Capture the cell that displays the provided text and extract its [X, Y] central coordinate. 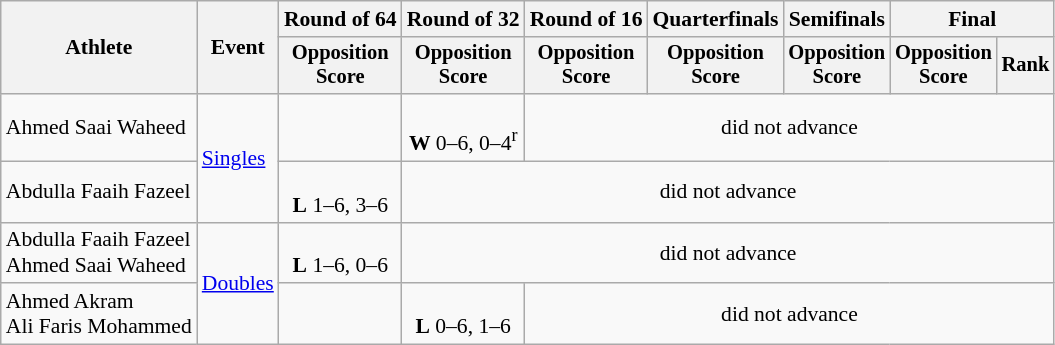
Semifinals [838, 19]
Round of 32 [464, 19]
Event [238, 48]
Round of 64 [340, 19]
Doubles [238, 283]
Singles [238, 158]
Athlete [99, 48]
Rank [1026, 66]
Ahmed AkramAli Faris Mohammed [99, 314]
Ahmed Saai Waheed [99, 128]
Quarterfinals [715, 19]
L 1–6, 3–6 [340, 192]
Abdulla Faaih FazeelAhmed Saai Waheed [99, 252]
Abdulla Faaih Fazeel [99, 192]
L 1–6, 0–6 [340, 252]
W 0–6, 0–4r [464, 128]
L 0–6, 1–6 [464, 314]
Final [972, 19]
Round of 16 [586, 19]
